Capture the cell that displays the provided text and extract its (x, y) central coordinate. 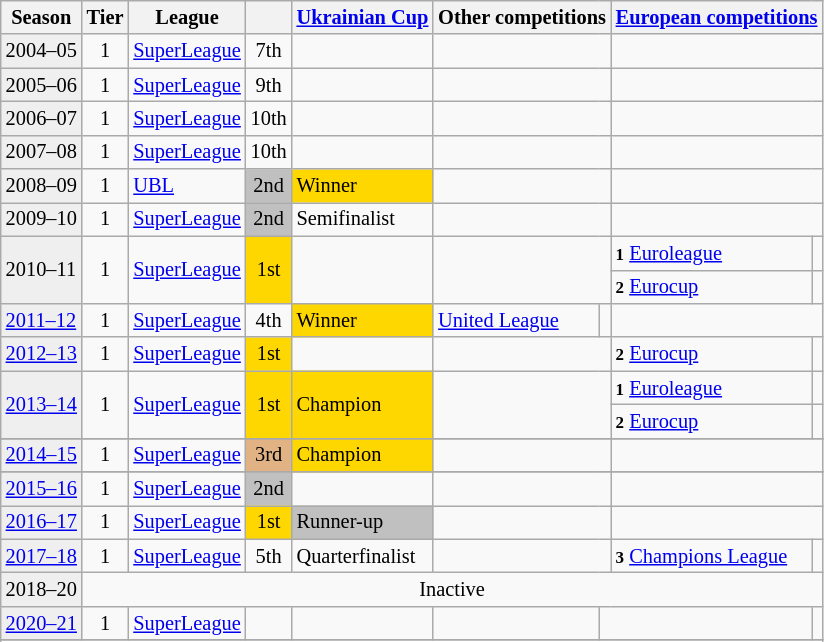
9th (269, 85)
Inactive (452, 589)
2017–18 (42, 556)
United League (516, 320)
2020–21 (42, 623)
2008–09 (42, 186)
2016–17 (42, 522)
Ukrainian Cup (363, 17)
2005–06 (42, 85)
2018–20 (42, 589)
2006–07 (42, 118)
Season (42, 17)
European competitions (717, 17)
2014–15 (42, 455)
3rd (269, 455)
2009–10 (42, 219)
UBL (186, 186)
Quarterfinalist (363, 556)
2012–13 (42, 354)
2015–16 (42, 489)
2007–08 (42, 152)
4th (269, 320)
7th (269, 51)
2011–12 (42, 320)
5th (269, 556)
2010–11 (42, 270)
Tier (106, 17)
Other competitions (522, 17)
Semifinalist (363, 219)
League (186, 17)
2013–14 (42, 404)
Runner-up (363, 522)
2004–05 (42, 51)
3 Champions League (712, 556)
